Identify which cell holds the provided text, then report its [X, Y] central coordinate. 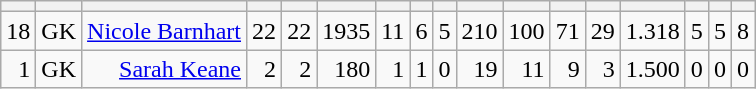
71 [568, 31]
6 [422, 31]
1.500 [652, 69]
8 [742, 31]
Nicole Barnhart [164, 31]
210 [480, 31]
100 [526, 31]
3 [602, 69]
1935 [346, 31]
29 [602, 31]
1.318 [652, 31]
Sarah Keane [164, 69]
18 [18, 31]
180 [346, 69]
9 [568, 69]
19 [480, 69]
